Provide the [X, Y] coordinate of the cell's center where the given text is located.  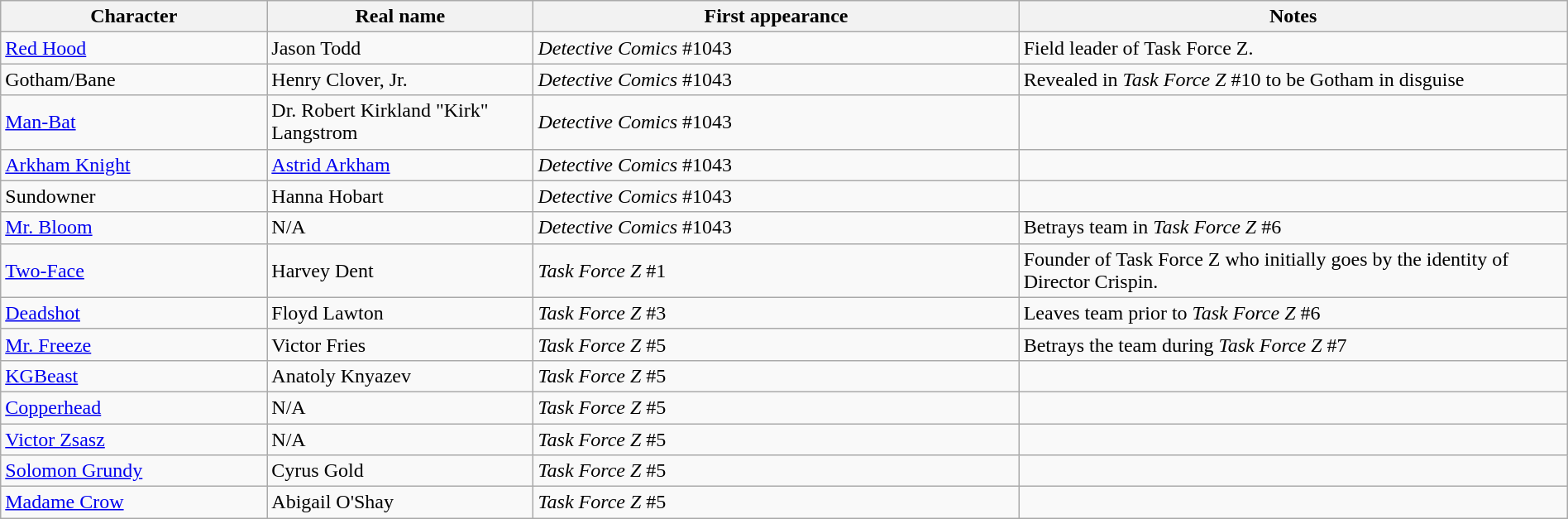
Deadshot [134, 313]
Madame Crow [134, 502]
Abigail O'Shay [400, 502]
First appearance [776, 17]
Founder of Task Force Z who initially goes by the identity of Director Crispin. [1293, 270]
Victor Fries [400, 344]
Leaves team prior to Task Force Z #6 [1293, 313]
Astrid Arkham [400, 165]
Gotham/Bane [134, 79]
Real name [400, 17]
Mr. Freeze [134, 344]
Floyd Lawton [400, 313]
Solomon Grundy [134, 471]
Revealed in Task Force Z #10 to be Gotham in disguise [1293, 79]
Arkham Knight [134, 165]
Cyrus Gold [400, 471]
Victor Zsasz [134, 440]
Task Force Z #3 [776, 313]
Harvey Dent [400, 270]
Betrays team in Task Force Z #6 [1293, 228]
Field leader of Task Force Z. [1293, 48]
Mr. Bloom [134, 228]
Anatoly Knyazev [400, 376]
Copperhead [134, 407]
Hanna Hobart [400, 196]
Two-Face [134, 270]
Henry Clover, Jr. [400, 79]
Task Force Z #1 [776, 270]
KGBeast [134, 376]
Notes [1293, 17]
Man-Bat [134, 123]
Jason Todd [400, 48]
Dr. Robert Kirkland "Kirk" Langstrom [400, 123]
Character [134, 17]
Red Hood [134, 48]
Betrays the team during Task Force Z #7 [1293, 344]
Sundowner [134, 196]
